Determine the [X, Y] coordinate at the center of the cell enclosing the given text.  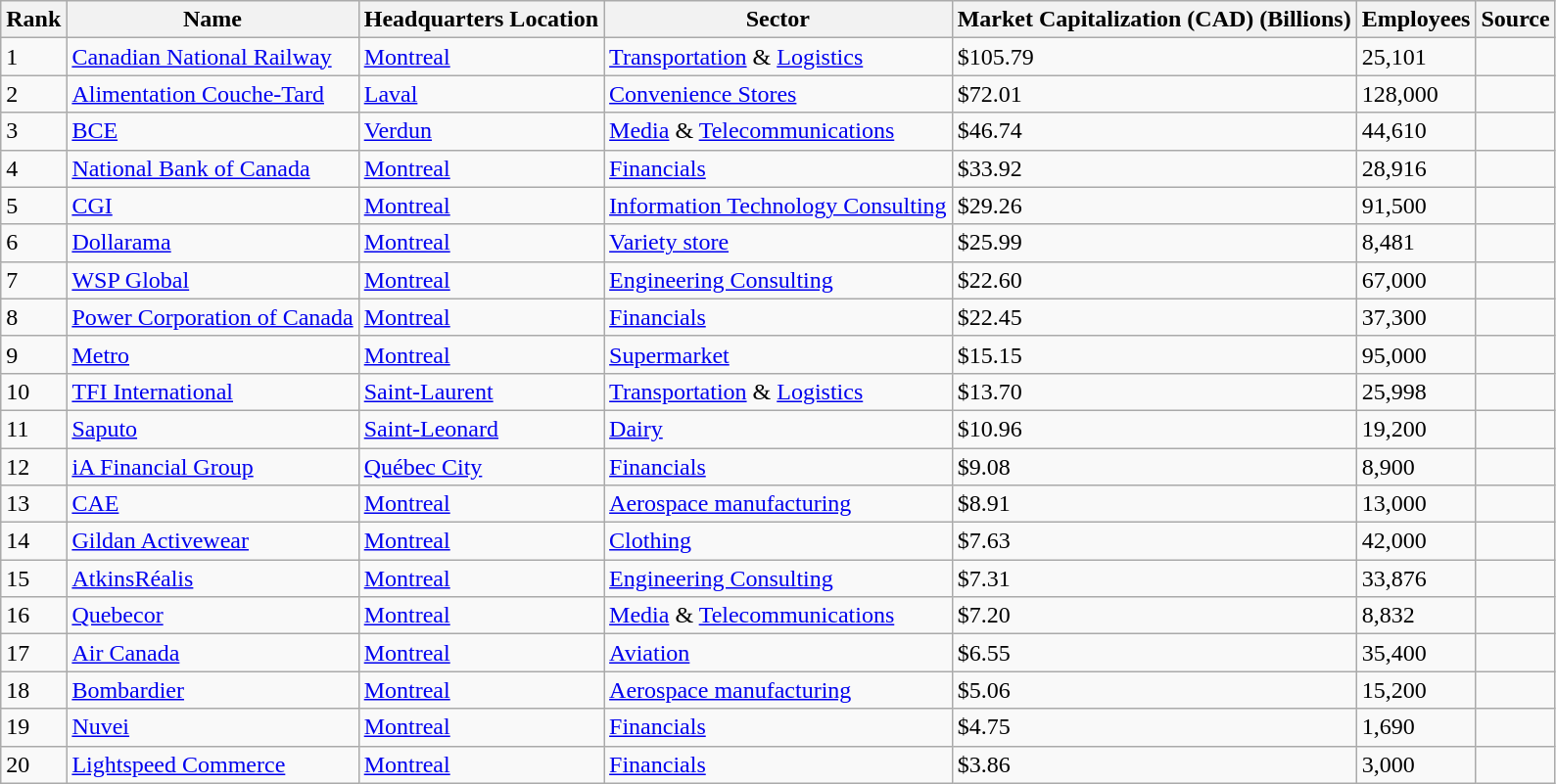
6 [33, 243]
Dairy [778, 429]
$4.75 [1154, 727]
3,000 [1416, 764]
8,832 [1416, 616]
$22.60 [1154, 280]
25,101 [1416, 57]
Headquarters Location [481, 20]
$105.79 [1154, 57]
17 [33, 653]
Canadian National Railway [212, 57]
44,610 [1416, 131]
iA Financial Group [212, 467]
CAE [212, 504]
Gildan Activewear [212, 541]
8,900 [1416, 467]
14 [33, 541]
1,690 [1416, 727]
Dollarama [212, 243]
$7.20 [1154, 616]
Saint-Leonard [481, 429]
1 [33, 57]
$29.26 [1154, 206]
Nuvei [212, 727]
$7.31 [1154, 578]
$10.96 [1154, 429]
35,400 [1416, 653]
Power Corporation of Canada [212, 317]
16 [33, 616]
5 [33, 206]
Aviation [778, 653]
$15.15 [1154, 354]
$22.45 [1154, 317]
20 [33, 764]
$13.70 [1154, 392]
Market Capitalization (CAD) (Billions) [1154, 20]
Clothing [778, 541]
AtkinsRéalis [212, 578]
Employees [1416, 20]
$46.74 [1154, 131]
$25.99 [1154, 243]
18 [33, 690]
CGI [212, 206]
128,000 [1416, 94]
Air Canada [212, 653]
$5.06 [1154, 690]
Source [1516, 20]
$7.63 [1154, 541]
$33.92 [1154, 168]
12 [33, 467]
13,000 [1416, 504]
Saputo [212, 429]
Convenience Stores [778, 94]
19 [33, 727]
Alimentation Couche-Tard [212, 94]
10 [33, 392]
National Bank of Canada [212, 168]
$8.91 [1154, 504]
91,500 [1416, 206]
67,000 [1416, 280]
$3.86 [1154, 764]
33,876 [1416, 578]
$72.01 [1154, 94]
Rank [33, 20]
42,000 [1416, 541]
$6.55 [1154, 653]
15,200 [1416, 690]
4 [33, 168]
11 [33, 429]
7 [33, 280]
8 [33, 317]
Quebecor [212, 616]
37,300 [1416, 317]
WSP Global [212, 280]
Saint-Laurent [481, 392]
Québec City [481, 467]
TFI International [212, 392]
28,916 [1416, 168]
BCE [212, 131]
19,200 [1416, 429]
8,481 [1416, 243]
95,000 [1416, 354]
$9.08 [1154, 467]
Metro [212, 354]
Information Technology Consulting [778, 206]
3 [33, 131]
9 [33, 354]
2 [33, 94]
Variety store [778, 243]
Verdun [481, 131]
25,998 [1416, 392]
Sector [778, 20]
Name [212, 20]
Laval [481, 94]
Lightspeed Commerce [212, 764]
13 [33, 504]
15 [33, 578]
Supermarket [778, 354]
Bombardier [212, 690]
